Locate the cell with the specified text and output its [X, Y] center coordinate. 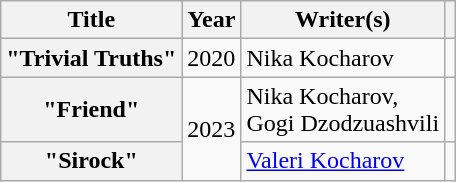
2020 [212, 58]
Valeri Kocharov [343, 161]
Writer(s) [343, 20]
"Sirock" [92, 161]
Nika Kocharov [343, 58]
"Trivial Truths" [92, 58]
"Friend" [92, 110]
Year [212, 20]
2023 [212, 128]
Nika Kocharov,Gogi Dzodzuashvili [343, 110]
Title [92, 20]
